Search for the cell housing the specified text and yield its [X, Y] center coordinate. 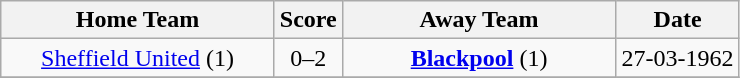
Score [308, 20]
Home Team [138, 20]
27-03-1962 [678, 58]
Date [678, 20]
Blackpool (1) [479, 58]
Away Team [479, 20]
0–2 [308, 58]
Sheffield United (1) [138, 58]
